Determine the [x, y] coordinate at the center of the cell enclosing the given text.  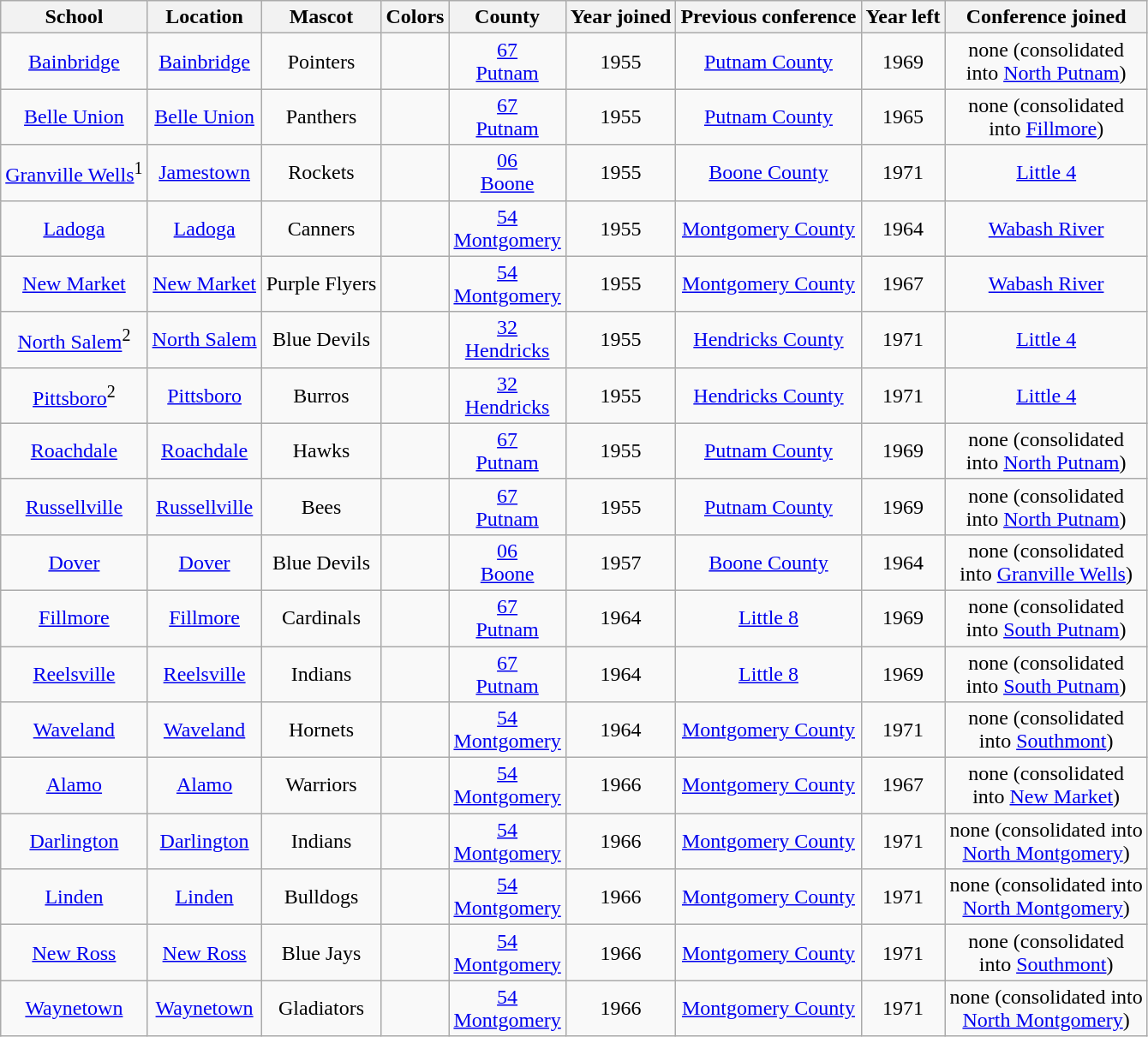
none (consolidatedinto Fillmore) [1046, 116]
Cardinals [321, 618]
School [74, 17]
Jamestown [204, 173]
Gladiators [321, 1009]
Bees [321, 507]
1957 [620, 562]
Year left [903, 17]
Pointers [321, 62]
Conference joined [1046, 17]
Panthers [321, 116]
Warriors [321, 786]
Burros [321, 396]
Mascot [321, 17]
Bulldogs [321, 897]
North Salem [204, 339]
Purple Flyers [321, 284]
Pittsboro2 [74, 396]
North Salem2 [74, 339]
Granville Wells1 [74, 173]
County [507, 17]
1965 [903, 116]
none (consolidatedinto New Market) [1046, 786]
Colors [415, 17]
Year joined [620, 17]
Hornets [321, 730]
none (consolidatedinto Granville Wells) [1046, 562]
Canners [321, 228]
Rockets [321, 173]
Blue Jays [321, 952]
Previous conference [768, 17]
Location [204, 17]
Pittsboro [204, 396]
Hawks [321, 450]
